Provide the [x, y] coordinate of the cell's center where the given text is located.  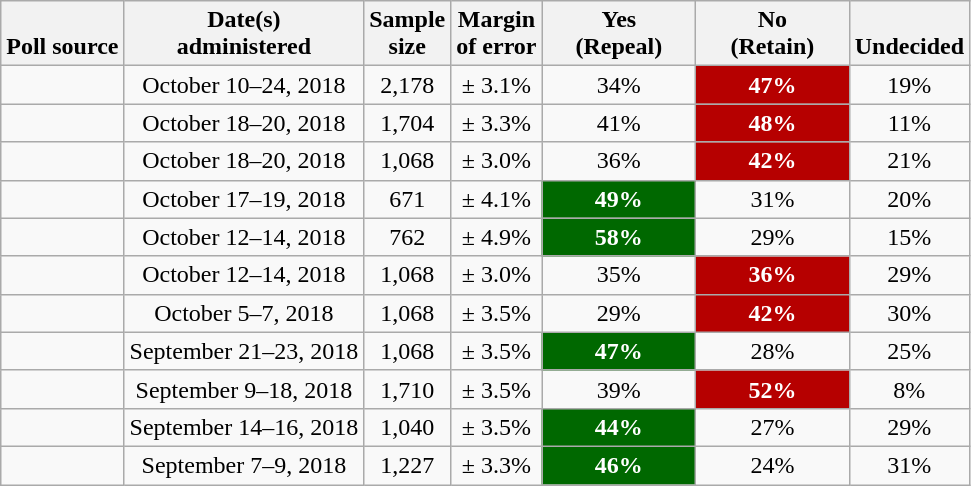
11% [909, 123]
41% [619, 123]
52% [773, 389]
October 5–7, 2018 [244, 313]
1,710 [408, 389]
49% [619, 199]
24% [773, 465]
Undecided [909, 34]
October 10–24, 2018 [244, 85]
21% [909, 161]
671 [408, 199]
October 17–19, 2018 [244, 199]
± 4.1% [496, 199]
27% [773, 427]
September 7–9, 2018 [244, 465]
1,227 [408, 465]
Date(s)administered [244, 34]
Poll source [62, 34]
Yes(Repeal) [619, 34]
44% [619, 427]
No(Retain) [773, 34]
± 3.1% [496, 85]
20% [909, 199]
762 [408, 237]
1,704 [408, 123]
September 21–23, 2018 [244, 351]
Marginof error [496, 34]
28% [773, 351]
48% [773, 123]
± 4.9% [496, 237]
Samplesize [408, 34]
September 9–18, 2018 [244, 389]
30% [909, 313]
39% [619, 389]
September 14–16, 2018 [244, 427]
35% [619, 275]
1,040 [408, 427]
34% [619, 85]
15% [909, 237]
58% [619, 237]
46% [619, 465]
25% [909, 351]
19% [909, 85]
2,178 [408, 85]
8% [909, 389]
